Output the [X, Y] coordinate of the center of the cell containing the given text.  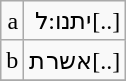
a [12, 21]
b [12, 60]
יתנו:ל[..] [75, 21]
אשרת[..] [75, 60]
